From the cell containing the given text, extract its center point as [x, y] coordinate. 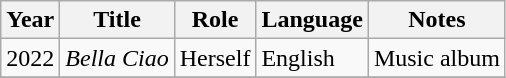
2022 [30, 58]
Title [117, 20]
Herself [215, 58]
English [312, 58]
Role [215, 20]
Bella Ciao [117, 58]
Notes [436, 20]
Year [30, 20]
Language [312, 20]
Music album [436, 58]
